Search for the cell housing the specified text and yield its [x, y] center coordinate. 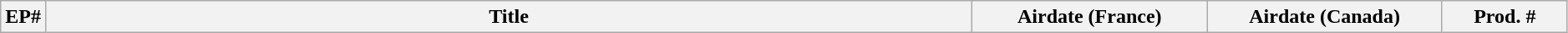
Title [508, 17]
Prod. # [1505, 17]
EP# [23, 17]
Airdate (France) [1089, 17]
Airdate (Canada) [1325, 17]
